Scan for the cell matching the given text and deliver its (X, Y) coordinate at center. 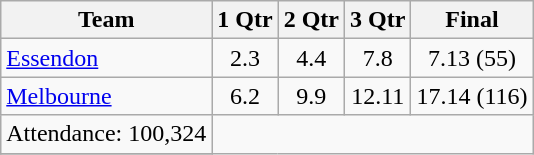
7.13 (55) (472, 58)
2 Qtr (311, 20)
Melbourne (106, 96)
Essendon (106, 58)
17.14 (116) (472, 96)
12.11 (378, 96)
2.3 (245, 58)
1 Qtr (245, 20)
Team (106, 20)
7.8 (378, 58)
3 Qtr (378, 20)
Final (472, 20)
9.9 (311, 96)
Attendance: 100,324 (106, 134)
4.4 (311, 58)
6.2 (245, 96)
